Detect which cell encompasses the target text, then output its (X, Y) center coordinate. 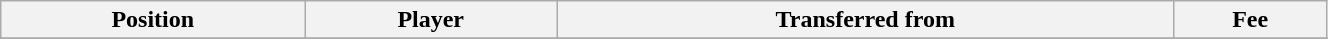
Position (153, 20)
Fee (1250, 20)
Player (431, 20)
Transferred from (866, 20)
